Find where the given text appears and provide that cell's center as [X, Y] coordinate. 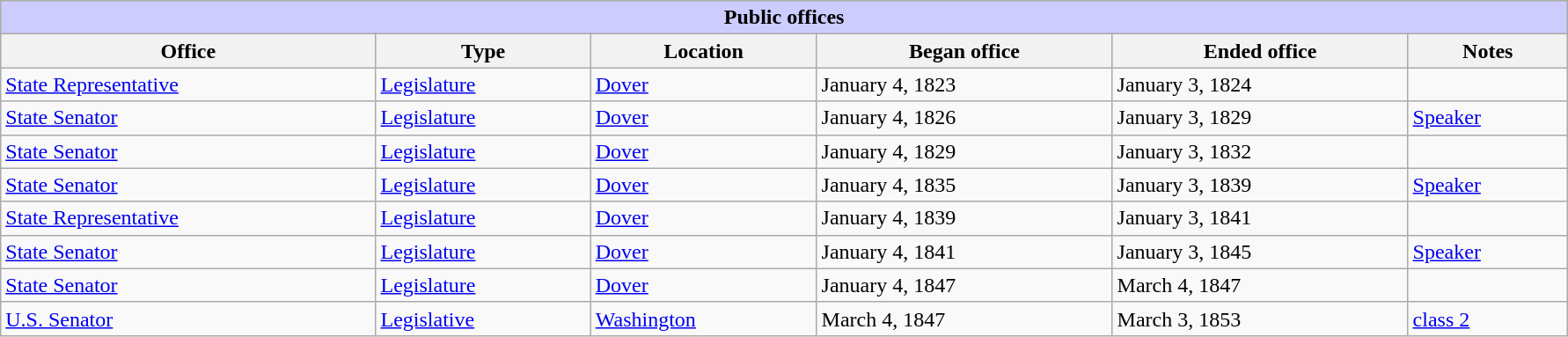
Legislative [483, 319]
January 3, 1845 [1260, 252]
class 2 [1487, 319]
January 4, 1823 [964, 84]
Public offices [785, 18]
January 3, 1829 [1260, 118]
Notes [1487, 51]
Type [483, 51]
Office [188, 51]
January 3, 1839 [1260, 185]
January 4, 1826 [964, 118]
U.S. Senator [188, 319]
Began office [964, 51]
January 4, 1839 [964, 218]
Location [704, 51]
March 3, 1853 [1260, 319]
January 4, 1841 [964, 252]
January 4, 1847 [964, 285]
January 4, 1835 [964, 185]
Washington [704, 319]
Ended office [1260, 51]
January 3, 1832 [1260, 151]
January 4, 1829 [964, 151]
January 3, 1824 [1260, 84]
January 3, 1841 [1260, 218]
